Return (x, y) of the center of cell containing provided text 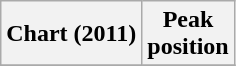
Peakposition (188, 34)
Chart (2011) (72, 34)
